Find where the given text appears and provide that cell's center as (x, y) coordinate. 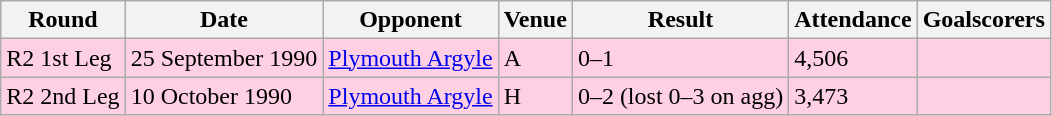
10 October 1990 (224, 96)
Venue (535, 20)
0–2 (lost 0–3 on agg) (680, 96)
Round (63, 20)
R2 2nd Leg (63, 96)
A (535, 58)
R2 1st Leg (63, 58)
Attendance (853, 20)
Goalscorers (984, 20)
Date (224, 20)
4,506 (853, 58)
3,473 (853, 96)
Result (680, 20)
H (535, 96)
Opponent (410, 20)
0–1 (680, 58)
25 September 1990 (224, 58)
